Capture the cell that displays the provided text and extract its [X, Y] central coordinate. 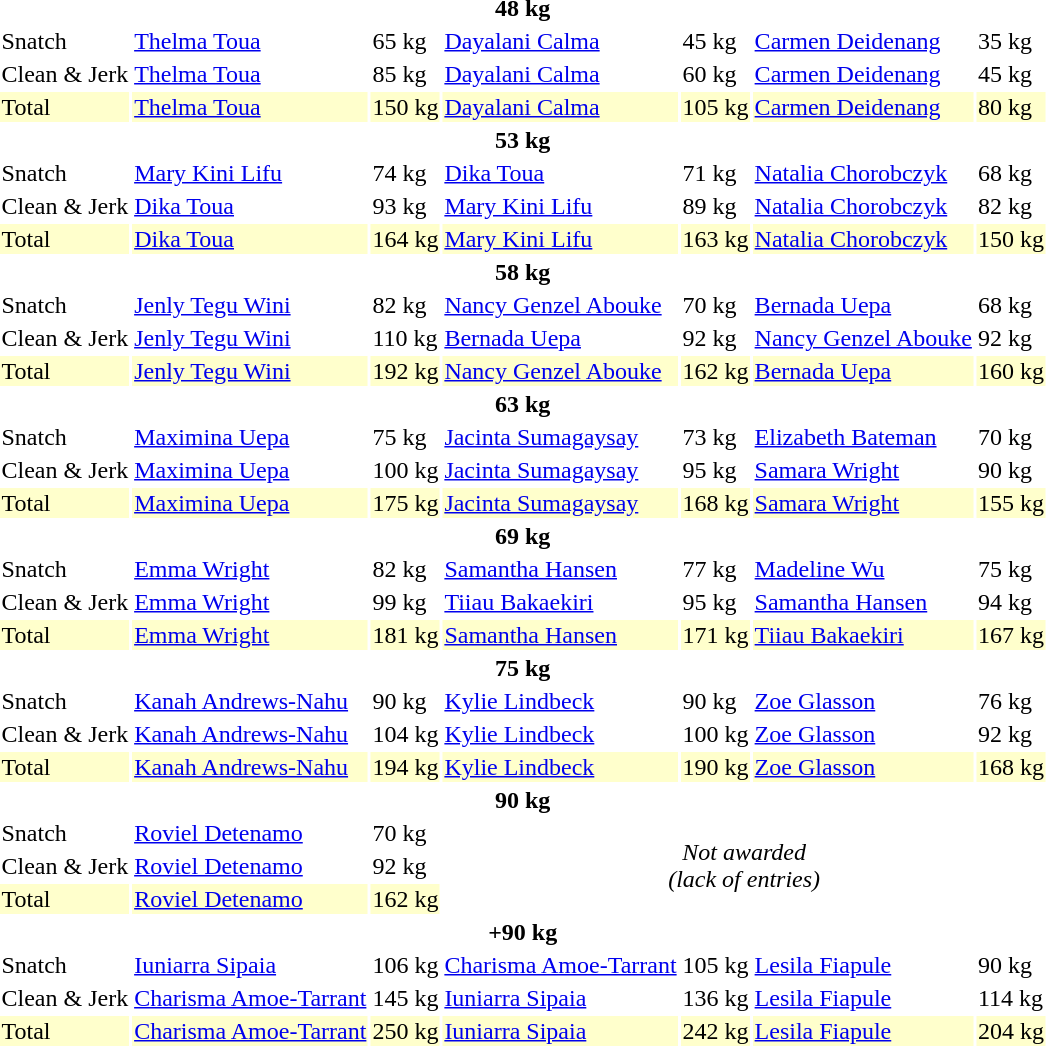
167 kg [1010, 635]
250 kg [406, 1031]
89 kg [716, 206]
99 kg [406, 602]
190 kg [716, 767]
114 kg [1010, 998]
71 kg [716, 173]
80 kg [1010, 107]
+90 kg [522, 932]
94 kg [1010, 602]
242 kg [716, 1031]
Not awarded(lack of entries) [744, 866]
63 kg [522, 404]
65 kg [406, 41]
74 kg [406, 173]
69 kg [522, 536]
171 kg [716, 635]
204 kg [1010, 1031]
110 kg [406, 338]
160 kg [1010, 371]
53 kg [522, 140]
60 kg [716, 74]
104 kg [406, 734]
106 kg [406, 965]
155 kg [1010, 503]
76 kg [1010, 701]
181 kg [406, 635]
85 kg [406, 74]
163 kg [716, 239]
194 kg [406, 767]
192 kg [406, 371]
136 kg [716, 998]
93 kg [406, 206]
Elizabeth Bateman [863, 437]
145 kg [406, 998]
73 kg [716, 437]
35 kg [1010, 41]
175 kg [406, 503]
Madeline Wu [863, 569]
164 kg [406, 239]
58 kg [522, 272]
77 kg [716, 569]
